Search for the cell housing the specified text and yield its [X, Y] center coordinate. 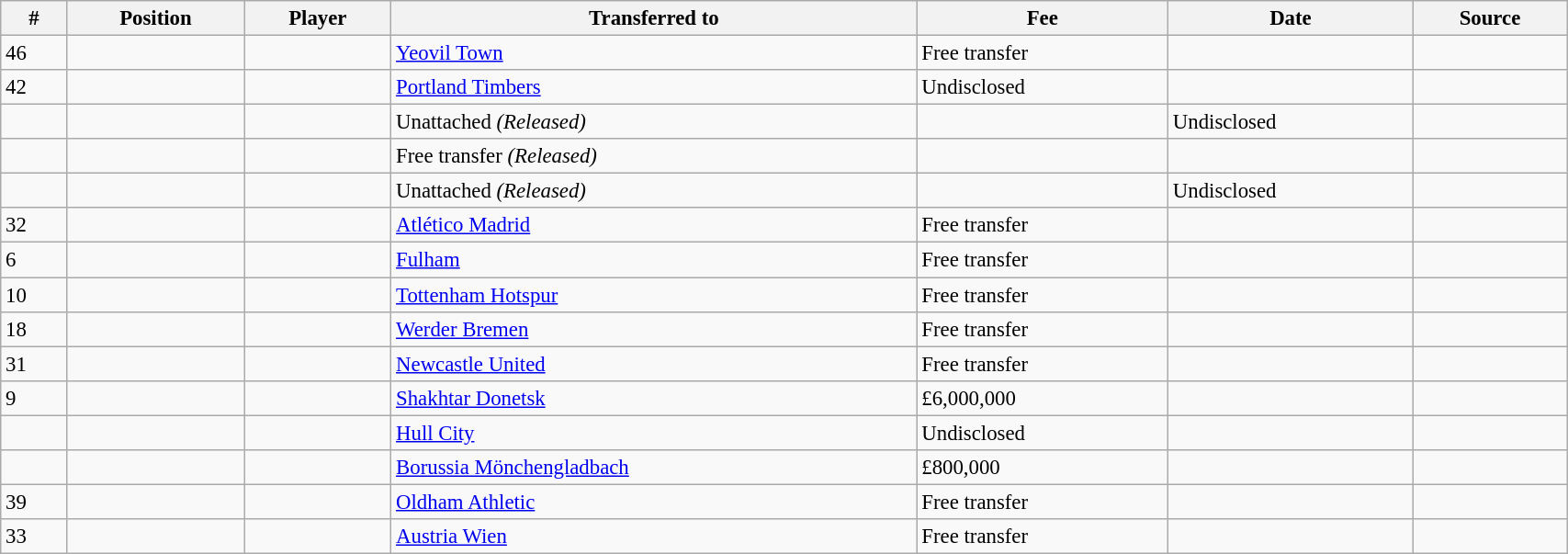
Shakhtar Donetsk [654, 398]
42 [34, 87]
46 [34, 53]
31 [34, 364]
6 [34, 260]
32 [34, 225]
Yeovil Town [654, 53]
Hull City [654, 433]
Fulham [654, 260]
# [34, 18]
33 [34, 537]
£800,000 [1043, 468]
Newcastle United [654, 364]
Date [1292, 18]
Fee [1043, 18]
9 [34, 398]
10 [34, 295]
Player [318, 18]
Free transfer (Released) [654, 156]
39 [34, 502]
Oldham Athletic [654, 502]
Source [1490, 18]
Werder Bremen [654, 329]
Transferred to [654, 18]
Austria Wien [654, 537]
Tottenham Hotspur [654, 295]
Borussia Mönchengladbach [654, 468]
Portland Timbers [654, 87]
Atlético Madrid [654, 225]
18 [34, 329]
Position [156, 18]
£6,000,000 [1043, 398]
